Extract the (x, y) coordinate from the center of the cell holding the provided text.  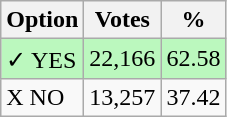
Votes (122, 20)
✓ YES (42, 59)
X NO (42, 97)
22,166 (122, 59)
% (194, 20)
13,257 (122, 97)
37.42 (194, 97)
62.58 (194, 59)
Option (42, 20)
